Find where the given text appears and provide that cell's center as (x, y) coordinate. 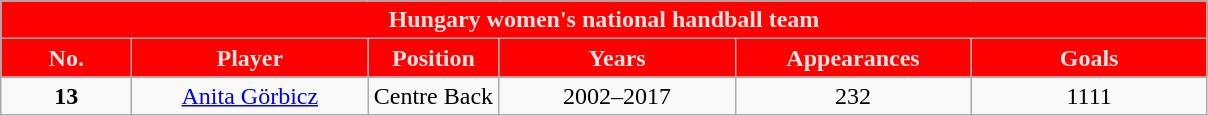
Player (250, 58)
Position (434, 58)
232 (853, 96)
Years (617, 58)
Anita Görbicz (250, 96)
Centre Back (434, 96)
1111 (1089, 96)
Hungary women's national handball team (604, 20)
No. (66, 58)
Goals (1089, 58)
2002–2017 (617, 96)
Appearances (853, 58)
13 (66, 96)
